Return (x, y) of the center of cell containing provided text 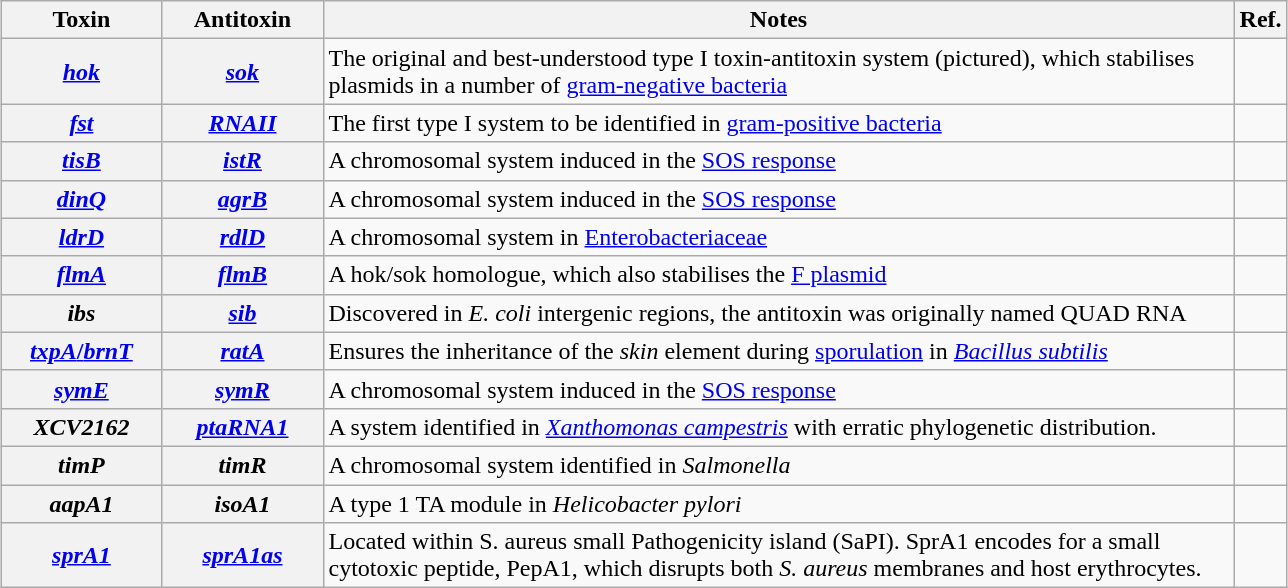
hok (82, 72)
A system identified in Xanthomonas campestris with erratic phylogenetic distribution. (778, 427)
ptaRNA1 (242, 427)
timP (82, 465)
Antitoxin (242, 20)
tisB (82, 161)
rdlD (242, 237)
ratA (242, 351)
sib (242, 313)
Ref. (1260, 20)
ibs (82, 313)
timR (242, 465)
The original and best-understood type I toxin-antitoxin system (pictured), which stabilises plasmids in a number of gram-negative bacteria (778, 72)
A type 1 TA module in Helicobacter pylori (778, 503)
sprA1as (242, 556)
sprA1 (82, 556)
Discovered in E. coli intergenic regions, the antitoxin was originally named QUAD RNA (778, 313)
RNAII (242, 123)
sok (242, 72)
dinQ (82, 199)
isoA1 (242, 503)
XCV2162 (82, 427)
symR (242, 389)
agrB (242, 199)
txpA/brnT (82, 351)
fst (82, 123)
The first type I system to be identified in gram-positive bacteria (778, 123)
ldrD (82, 237)
flmA (82, 275)
aapA1 (82, 503)
flmB (242, 275)
A hok/sok homologue, which also stabilises the F plasmid (778, 275)
Ensures the inheritance of the skin element during sporulation in Bacillus subtilis (778, 351)
symE (82, 389)
Toxin (82, 20)
istR (242, 161)
A chromosomal system identified in Salmonella (778, 465)
Notes (778, 20)
A chromosomal system in Enterobacteriaceae (778, 237)
